Provide the [x, y] coordinate of the cell's center where the given text is located.  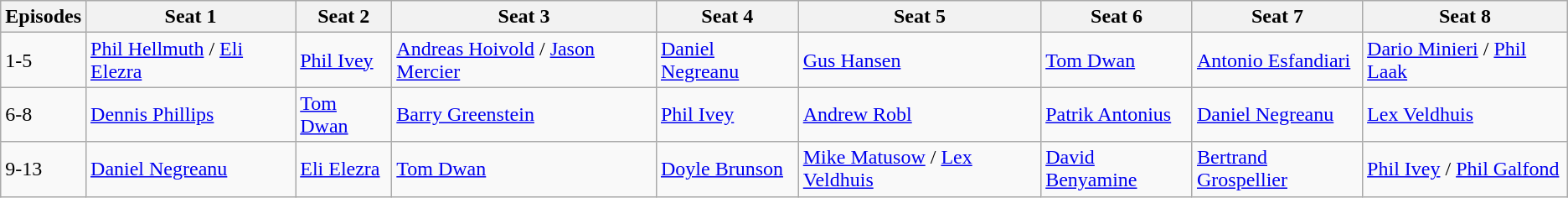
Phil Hellmuth / Eli Elezra [191, 60]
Seat 8 [1466, 17]
Patrik Antonius [1117, 114]
Seat 5 [920, 17]
Episodes [44, 17]
Seat 1 [191, 17]
Phil Ivey / Phil Galfond [1466, 169]
Andrew Robl [920, 114]
Lex Veldhuis [1466, 114]
Andreas Hoivold / Jason Mercier [524, 60]
1-5 [44, 60]
Barry Greenstein [524, 114]
9-13 [44, 169]
Seat 4 [727, 17]
Eli Elezra [343, 169]
6-8 [44, 114]
Doyle Brunson [727, 169]
David Benyamine [1117, 169]
Gus Hansen [920, 60]
Seat 6 [1117, 17]
Mike Matusow / Lex Veldhuis [920, 169]
Bertrand Grospellier [1277, 169]
Dennis Phillips [191, 114]
Seat 2 [343, 17]
Dario Minieri / Phil Laak [1466, 60]
Antonio Esfandiari [1277, 60]
Seat 3 [524, 17]
Seat 7 [1277, 17]
